Return the (x, y) coordinate for the center point of the cell that contains the specified text.  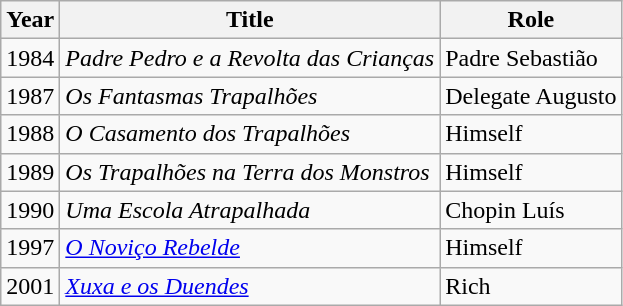
1990 (30, 210)
Os Fantasmas Trapalhões (250, 96)
Padre Sebastião (531, 58)
Os Trapalhões na Terra dos Monstros (250, 172)
O Noviço Rebelde (250, 248)
1997 (30, 248)
1988 (30, 134)
Role (531, 20)
2001 (30, 286)
1984 (30, 58)
1987 (30, 96)
Xuxa e os Duendes (250, 286)
Title (250, 20)
Rich (531, 286)
Delegate Augusto (531, 96)
1989 (30, 172)
O Casamento dos Trapalhões (250, 134)
Padre Pedro e a Revolta das Crianças (250, 58)
Year (30, 20)
Chopin Luís (531, 210)
Uma Escola Atrapalhada (250, 210)
